Provide the (x, y) coordinate of the cell's center where the given text is located.  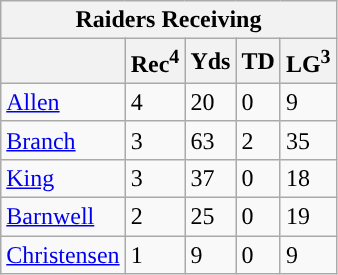
Rec4 (155, 62)
63 (210, 140)
4 (155, 102)
1 (155, 255)
Barnwell (63, 217)
Raiders Receiving (168, 20)
Allen (63, 102)
TD (258, 62)
Branch (63, 140)
37 (210, 178)
25 (210, 217)
Christensen (63, 255)
LG3 (308, 62)
Yds (210, 62)
18 (308, 178)
19 (308, 217)
King (63, 178)
35 (308, 140)
20 (210, 102)
